Search for the cell housing the specified text and yield its [X, Y] center coordinate. 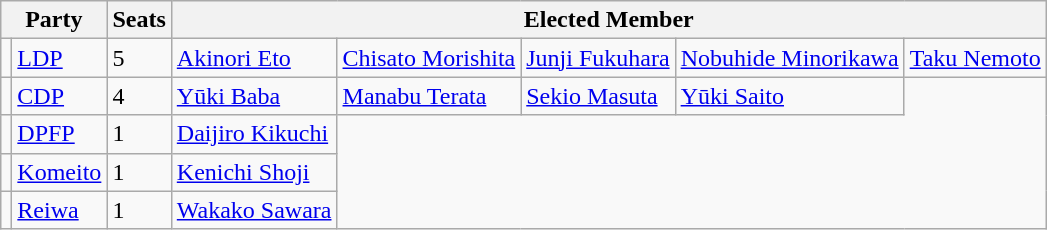
Manabu Terata [429, 96]
Chisato Morishita [429, 58]
4 [139, 96]
LDP [60, 58]
Wakako Sawara [254, 210]
Sekio Masuta [598, 96]
5 [139, 58]
DPFP [60, 134]
Daijiro Kikuchi [254, 134]
Yūki Baba [254, 96]
Komeito [60, 172]
Party [54, 20]
Junji Fukuhara [598, 58]
CDP [60, 96]
Yūki Saito [790, 96]
Reiwa [60, 210]
Elected Member [608, 20]
Akinori Eto [254, 58]
Kenichi Shoji [254, 172]
Taku Nemoto [975, 58]
Nobuhide Minorikawa [790, 58]
Seats [139, 20]
